Detect which cell encompasses the target text, then output its (X, Y) center coordinate. 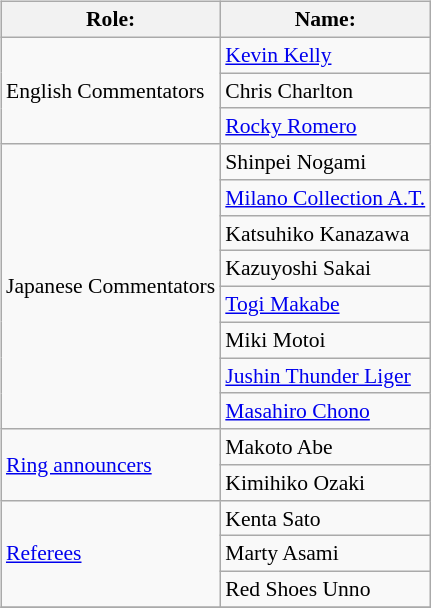
Referees (110, 554)
Togi Makabe (325, 305)
Name: (325, 20)
Red Shoes Unno (325, 590)
Katsuhiko Kanazawa (325, 233)
Japanese Commentators (110, 286)
Kenta Sato (325, 518)
Marty Asami (325, 554)
Miki Motoi (325, 340)
Masahiro Chono (325, 411)
Milano Collection A.T. (325, 198)
Role: (110, 20)
Chris Charlton (325, 91)
Rocky Romero (325, 126)
Ring announcers (110, 464)
Kazuyoshi Sakai (325, 269)
Shinpei Nogami (325, 162)
Jushin Thunder Liger (325, 376)
English Commentators (110, 90)
Kevin Kelly (325, 55)
Makoto Abe (325, 447)
Kimihiko Ozaki (325, 483)
